For the text-containing cell, return its midpoint in (x, y) coordinate format. 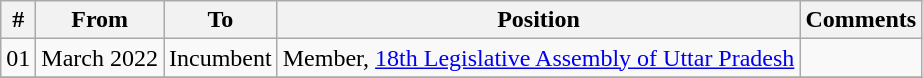
Position (538, 20)
Comments (861, 20)
From (100, 20)
March 2022 (100, 58)
Incumbent (221, 58)
01 (18, 58)
# (18, 20)
To (221, 20)
Member, 18th Legislative Assembly of Uttar Pradesh (538, 58)
